Determine the (X, Y) coordinate at the center of the cell enclosing the given text.  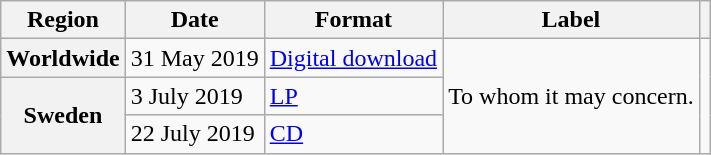
Date (194, 20)
31 May 2019 (194, 58)
Format (353, 20)
Sweden (63, 115)
3 July 2019 (194, 96)
22 July 2019 (194, 134)
CD (353, 134)
Worldwide (63, 58)
To whom it may concern. (572, 96)
Label (572, 20)
Region (63, 20)
Digital download (353, 58)
LP (353, 96)
